Locate the cell with the specified text and output its (x, y) center coordinate. 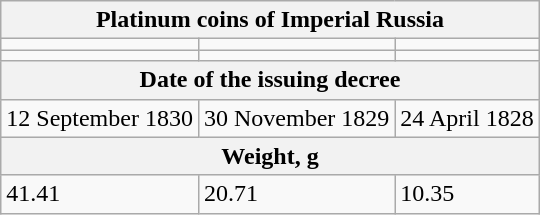
12 September 1830 (100, 118)
20.71 (296, 194)
10.35 (467, 194)
30 November 1829 (296, 118)
Platinum coins of Imperial Russia (270, 20)
41.41 (100, 194)
Date of the issuing decree (270, 80)
Weight, g (270, 156)
24 April 1828 (467, 118)
